Search for the cell housing the specified text and yield its [X, Y] center coordinate. 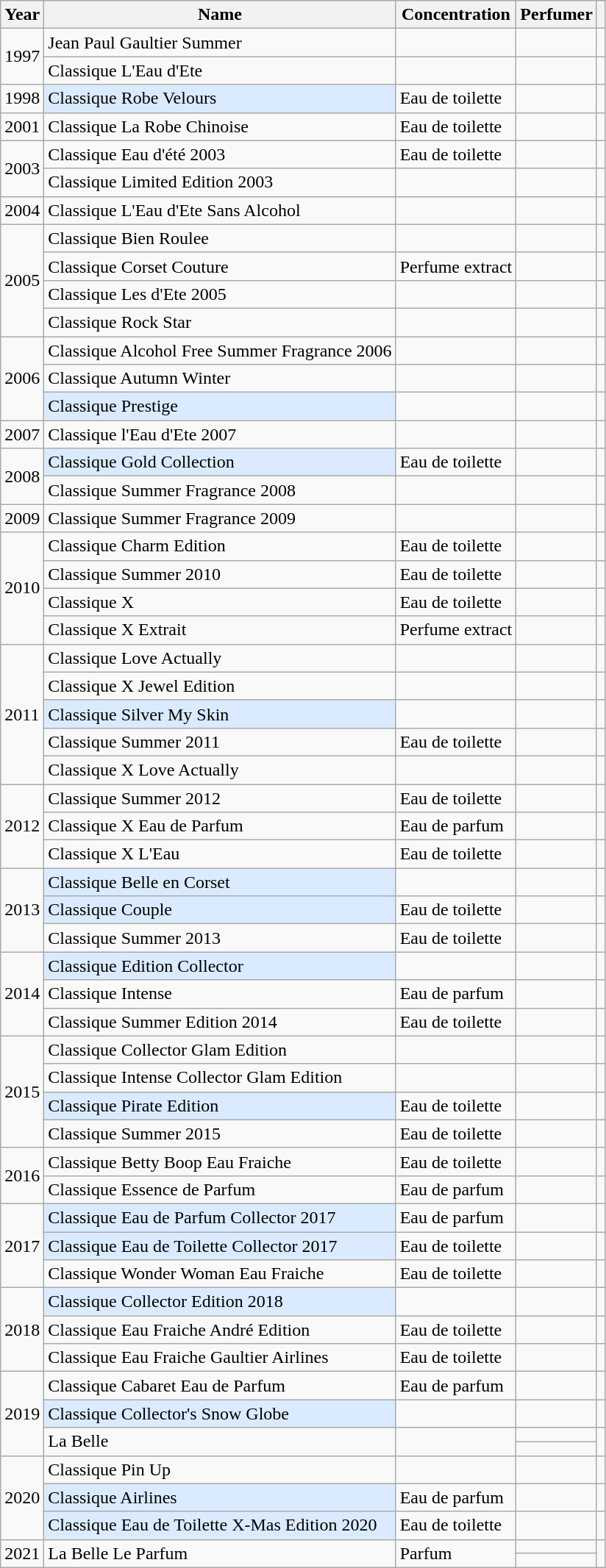
2015 [22, 1092]
Parfum [456, 1553]
Classique Rock Star [220, 322]
2021 [22, 1553]
Classique Robe Velours [220, 99]
Classique Summer 2012 [220, 798]
Classique Summer 2011 [220, 742]
2016 [22, 1175]
Classique Silver My Skin [220, 714]
Classique Essence de Parfum [220, 1189]
Classique Summer 2015 [220, 1134]
Classique Alcohol Free Summer Fragrance 2006 [220, 351]
Classique l'Eau d'Ete 2007 [220, 434]
Classique Collector's Snow Globe [220, 1414]
Classique Eau Fraiche Gaultier Airlines [220, 1358]
Classique Belle en Corset [220, 882]
2001 [22, 126]
Classique Eau de Toilette X-Mas Edition 2020 [220, 1525]
Classique X Jewel Edition [220, 686]
Classique Airlines [220, 1497]
Perfumer [557, 15]
Classique La Robe Chinoise [220, 126]
2020 [22, 1497]
Classique Charm Edition [220, 546]
2007 [22, 434]
Classique Corset Couture [220, 266]
Name [220, 15]
1998 [22, 99]
Classique Summer 2010 [220, 574]
2017 [22, 1245]
2011 [22, 714]
Classique X Love Actually [220, 770]
Classique X Eau de Parfum [220, 826]
2014 [22, 994]
Jean Paul Gaultier Summer [220, 43]
2012 [22, 826]
Classique Couple [220, 910]
Classique X Extrait [220, 630]
Classique Eau de Parfum Collector 2017 [220, 1217]
Classique Eau de Toilette Collector 2017 [220, 1246]
Classique Wonder Woman Eau Fraiche [220, 1274]
2013 [22, 910]
Classique L'Eau d'Ete Sans Alcohol [220, 210]
2004 [22, 210]
La Belle [220, 1442]
2009 [22, 518]
2018 [22, 1330]
Classique L'Eau d'Ete [220, 71]
Classique Les d'Ete 2005 [220, 294]
Classique Eau d'été 2003 [220, 154]
Classique Betty Boop Eau Fraiche [220, 1161]
2003 [22, 168]
Classique Summer Fragrance 2009 [220, 518]
Classique Pirate Edition [220, 1106]
Classique Prestige [220, 407]
Classique Collector Edition 2018 [220, 1302]
Classique Love Actually [220, 658]
Classique Summer 2013 [220, 938]
Year [22, 15]
Classique Limited Edition 2003 [220, 182]
Classique Summer Edition 2014 [220, 1022]
Classique Edition Collector [220, 966]
Classique Summer Fragrance 2008 [220, 490]
Classique Bien Roulee [220, 238]
Classique Gold Collection [220, 462]
Classique Eau Fraiche André Edition [220, 1330]
2019 [22, 1414]
2006 [22, 379]
2005 [22, 280]
1997 [22, 57]
La Belle Le Parfum [220, 1553]
Classique X L'Eau [220, 854]
Classique Pin Up [220, 1469]
Classique Collector Glam Edition [220, 1050]
Classique Intense Collector Glam Edition [220, 1078]
Classique X [220, 602]
Classique Autumn Winter [220, 379]
2008 [22, 476]
2010 [22, 588]
Classique Cabaret Eau de Parfum [220, 1386]
Classique Intense [220, 994]
Concentration [456, 15]
